Return the [X, Y] coordinate for the center point of the cell that contains the specified text.  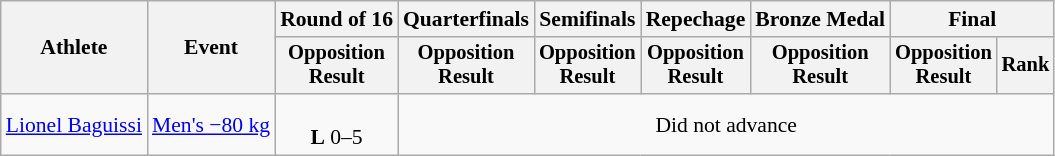
Quarterfinals [466, 19]
Semifinals [588, 19]
Lionel Baguissi [74, 124]
L 0–5 [336, 124]
Event [211, 48]
Rank [1026, 66]
Round of 16 [336, 19]
Repechage [696, 19]
Bronze Medal [820, 19]
Final [972, 19]
Athlete [74, 48]
Did not advance [726, 124]
Men's −80 kg [211, 124]
